Search for the cell housing the specified text and yield its [X, Y] center coordinate. 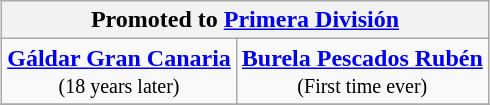
Promoted to Primera División [246, 20]
Burela Pescados Rubén(First time ever) [362, 72]
Gáldar Gran Canaria(18 years later) [120, 72]
